Identify which cell holds the provided text, then report its (X, Y) central coordinate. 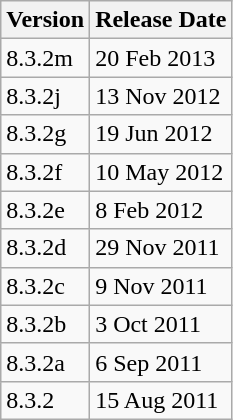
3 Oct 2011 (161, 324)
20 Feb 2013 (161, 58)
8.3.2g (46, 134)
10 May 2012 (161, 172)
8.3.2m (46, 58)
29 Nov 2011 (161, 248)
6 Sep 2011 (161, 362)
Release Date (161, 20)
8.3.2b (46, 324)
9 Nov 2011 (161, 286)
Version (46, 20)
8.3.2f (46, 172)
8 Feb 2012 (161, 210)
8.3.2d (46, 248)
8.3.2a (46, 362)
8.3.2c (46, 286)
8.3.2 (46, 400)
8.3.2j (46, 96)
8.3.2e (46, 210)
19 Jun 2012 (161, 134)
15 Aug 2011 (161, 400)
13 Nov 2012 (161, 96)
